Output the [X, Y] coordinate of the center of the cell containing the given text.  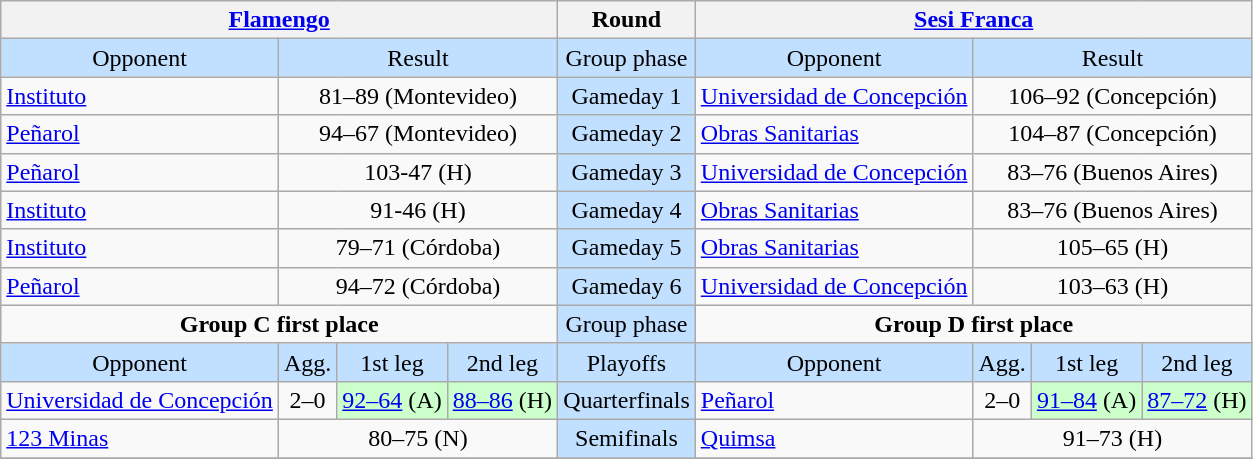
94–72 (Córdoba) [418, 286]
Round [627, 20]
94–67 (Montevideo) [418, 134]
92–64 (A) [392, 400]
Quarterfinals [627, 400]
81–89 (Montevideo) [418, 96]
88–86 (H) [502, 400]
Group C first place [280, 324]
91–84 (A) [1086, 400]
Gameday 4 [627, 210]
Semifinals [627, 438]
Flamengo [280, 20]
Sesi Franca [974, 20]
Quimsa [834, 438]
123 Minas [140, 438]
Gameday 2 [627, 134]
104–87 (Concepción) [1112, 134]
80–75 (N) [418, 438]
105–65 (H) [1112, 248]
Gameday 1 [627, 96]
Gameday 6 [627, 286]
87–72 (H) [1197, 400]
Gameday 3 [627, 172]
103-47 (H) [418, 172]
79–71 (Córdoba) [418, 248]
91-46 (H) [418, 210]
91–73 (H) [1112, 438]
Playoffs [627, 362]
103–63 (H) [1112, 286]
106–92 (Concepción) [1112, 96]
Gameday 5 [627, 248]
Group D first place [974, 324]
